Detect which cell encompasses the target text, then output its (X, Y) center coordinate. 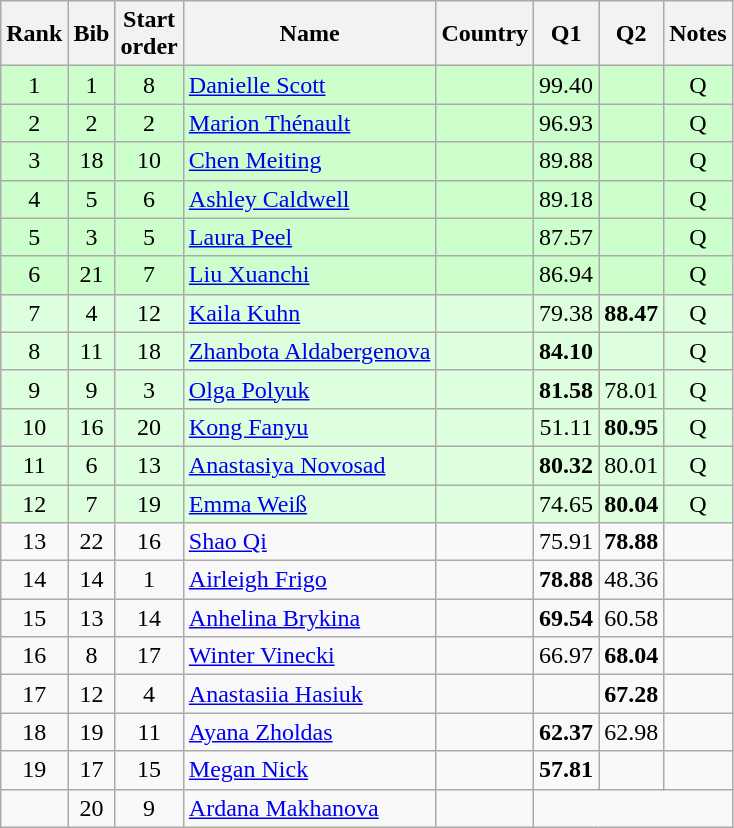
69.54 (566, 618)
89.18 (566, 199)
Airleigh Frigo (310, 580)
Bib (92, 34)
80.95 (632, 427)
Kong Fanyu (310, 427)
62.37 (566, 732)
Shao Qi (310, 542)
99.40 (566, 85)
68.04 (632, 656)
Danielle Scott (310, 85)
88.47 (632, 313)
Laura Peel (310, 237)
Kaila Kuhn (310, 313)
Emma Weiß (310, 503)
Notes (698, 34)
74.65 (566, 503)
81.58 (566, 389)
Anhelina Brykina (310, 618)
Ardana Makhanova (310, 808)
Name (310, 34)
Anastasiya Novosad (310, 465)
Winter Vinecki (310, 656)
Q2 (632, 34)
96.93 (566, 123)
57.81 (566, 770)
79.38 (566, 313)
86.94 (566, 275)
Ayana Zholdas (310, 732)
Marion Thénault (310, 123)
75.91 (566, 542)
Megan Nick (310, 770)
Anastasiia Hasiuk (310, 694)
Rank (34, 34)
Liu Xuanchi (310, 275)
80.32 (566, 465)
60.58 (632, 618)
62.98 (632, 732)
66.97 (566, 656)
Startorder (149, 34)
Ashley Caldwell (310, 199)
Olga Polyuk (310, 389)
21 (92, 275)
Country (485, 34)
48.36 (632, 580)
22 (92, 542)
51.11 (566, 427)
84.10 (566, 351)
78.01 (632, 389)
87.57 (566, 237)
89.88 (566, 161)
80.04 (632, 503)
80.01 (632, 465)
Chen Meiting (310, 161)
67.28 (632, 694)
Q1 (566, 34)
Zhanbota Aldabergenova (310, 351)
